Scan for the cell matching the given text and deliver its [X, Y] coordinate at center. 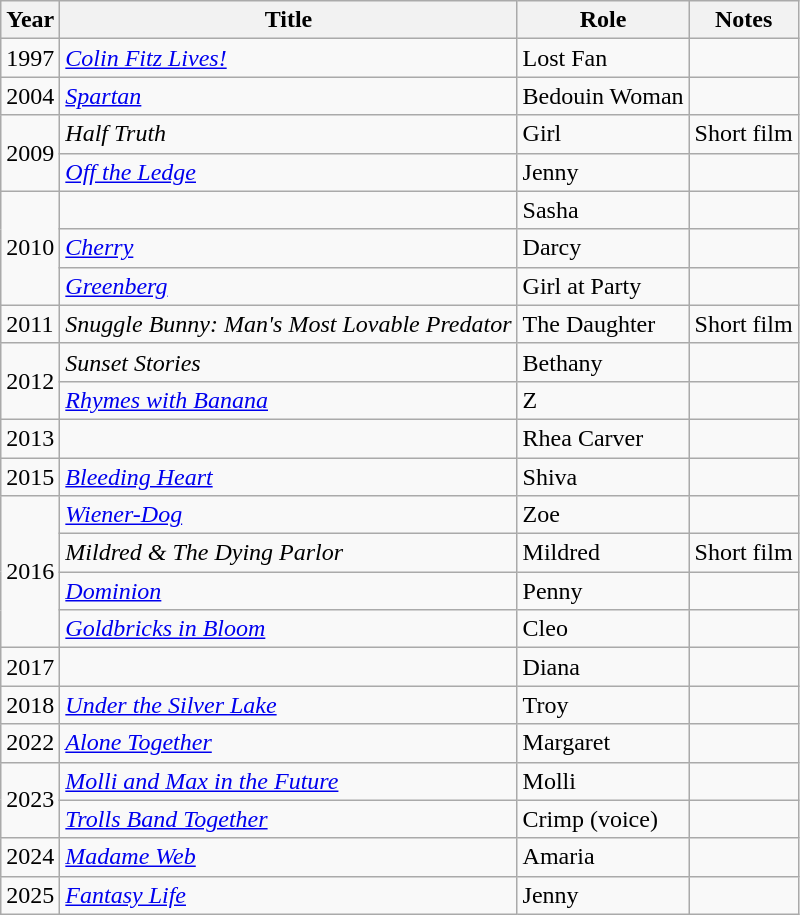
2025 [30, 895]
2011 [30, 324]
Wiener-Dog [288, 515]
Girl at Party [603, 286]
Margaret [603, 743]
Molli [603, 781]
Rhea Carver [603, 438]
2023 [30, 800]
Snuggle Bunny: Man's Most Lovable Predator [288, 324]
2009 [30, 153]
Trolls Band Together [288, 819]
2016 [30, 572]
Role [603, 20]
Bleeding Heart [288, 477]
2015 [30, 477]
Cleo [603, 629]
Off the Ledge [288, 172]
Darcy [603, 248]
2022 [30, 743]
Spartan [288, 96]
Dominion [288, 591]
Madame Web [288, 857]
Molli and Max in the Future [288, 781]
2012 [30, 381]
Sasha [603, 210]
Half Truth [288, 134]
1997 [30, 58]
Colin Fitz Lives! [288, 58]
Greenberg [288, 286]
Notes [744, 20]
Troy [603, 705]
The Daughter [603, 324]
Shiva [603, 477]
Bedouin Woman [603, 96]
2004 [30, 96]
2018 [30, 705]
Under the Silver Lake [288, 705]
Mildred & The Dying Parlor [288, 553]
Title [288, 20]
Z [603, 400]
Fantasy Life [288, 895]
Zoe [603, 515]
Alone Together [288, 743]
2024 [30, 857]
2017 [30, 667]
Sunset Stories [288, 362]
Penny [603, 591]
Diana [603, 667]
2013 [30, 438]
Bethany [603, 362]
Rhymes with Banana [288, 400]
Cherry [288, 248]
Goldbricks in Bloom [288, 629]
Mildred [603, 553]
Girl [603, 134]
Crimp (voice) [603, 819]
Year [30, 20]
Amaria [603, 857]
Lost Fan [603, 58]
2010 [30, 248]
